Find where the given text appears and provide that cell's center as [X, Y] coordinate. 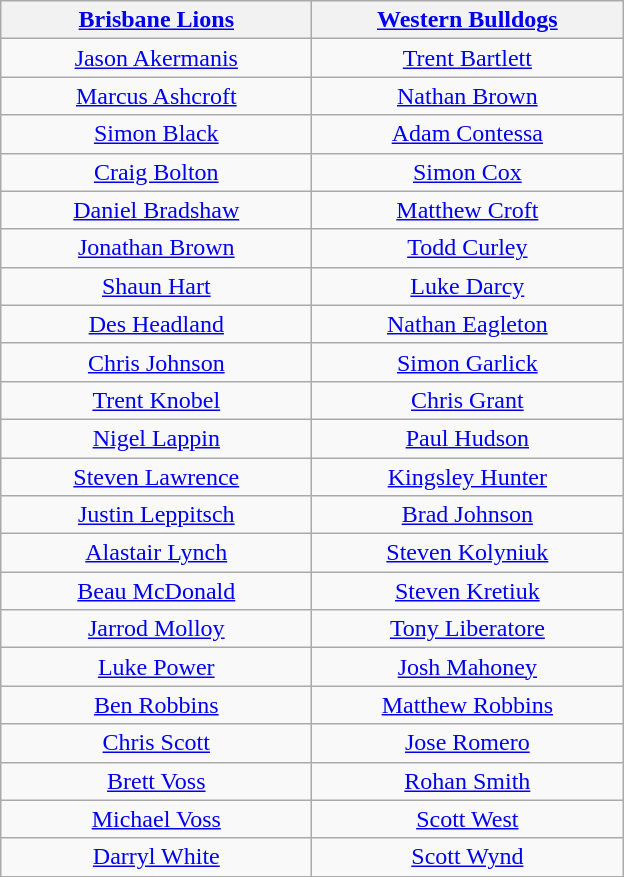
Rohan Smith [468, 781]
Jarrod Molloy [156, 629]
Chris Johnson [156, 362]
Alastair Lynch [156, 553]
Daniel Bradshaw [156, 210]
Simon Cox [468, 172]
Matthew Robbins [468, 705]
Chris Grant [468, 400]
Luke Darcy [468, 286]
Shaun Hart [156, 286]
Scott Wynd [468, 857]
Steven Lawrence [156, 477]
Scott West [468, 819]
Adam Contessa [468, 134]
Simon Black [156, 134]
Darryl White [156, 857]
Justin Leppitsch [156, 515]
Ben Robbins [156, 705]
Chris Scott [156, 743]
Jason Akermanis [156, 58]
Craig Bolton [156, 172]
Josh Mahoney [468, 667]
Marcus Ashcroft [156, 96]
Tony Liberatore [468, 629]
Nigel Lappin [156, 438]
Matthew Croft [468, 210]
Brett Voss [156, 781]
Kingsley Hunter [468, 477]
Simon Garlick [468, 362]
Beau McDonald [156, 591]
Brisbane Lions [156, 20]
Brad Johnson [468, 515]
Trent Bartlett [468, 58]
Des Headland [156, 324]
Luke Power [156, 667]
Steven Kretiuk [468, 591]
Western Bulldogs [468, 20]
Nathan Eagleton [468, 324]
Steven Kolyniuk [468, 553]
Michael Voss [156, 819]
Jonathan Brown [156, 248]
Paul Hudson [468, 438]
Nathan Brown [468, 96]
Trent Knobel [156, 400]
Todd Curley [468, 248]
Jose Romero [468, 743]
